Identify which cell holds the provided text, then report its (x, y) central coordinate. 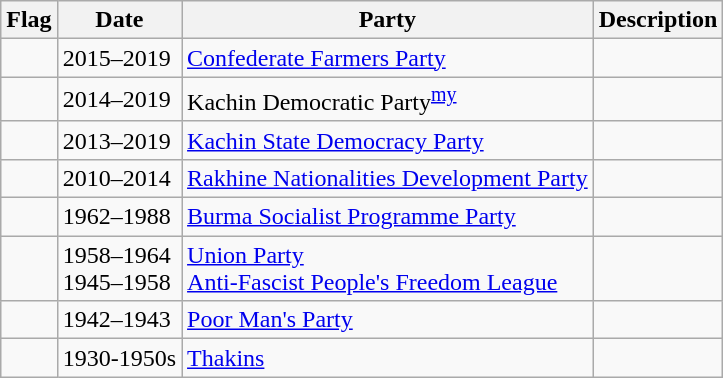
Description (658, 20)
2015–2019 (119, 58)
2010–2014 (119, 178)
Confederate Farmers Party (388, 58)
Burma Socialist Programme Party (388, 217)
1962–1988 (119, 217)
Kachin Democratic Partymy (388, 100)
1930-1950s (119, 358)
Poor Man's Party (388, 320)
Date (119, 20)
1958–19641945–1958 (119, 268)
2014–2019 (119, 100)
Rakhine Nationalities Development Party (388, 178)
1942–1943 (119, 320)
2013–2019 (119, 140)
Party (388, 20)
Thakins (388, 358)
Kachin State Democracy Party (388, 140)
Union PartyAnti-Fascist People's Freedom League (388, 268)
Flag (29, 20)
